Locate the cell with the specified text and output its [x, y] center coordinate. 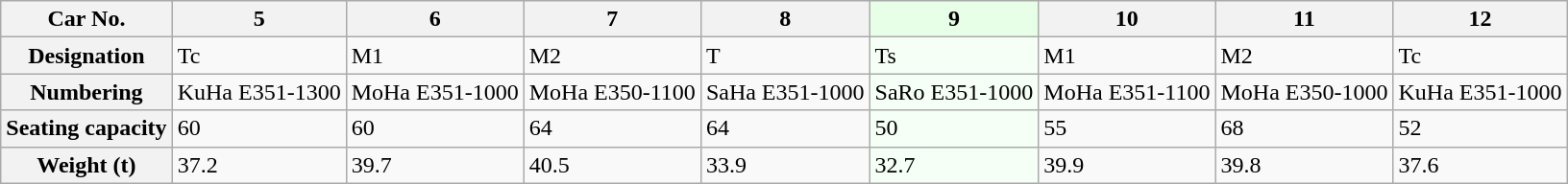
MoHa E351-1100 [1127, 92]
7 [612, 19]
39.7 [434, 165]
KuHa E351-1000 [1480, 92]
MoHa E350-1100 [612, 92]
37.2 [259, 165]
T [785, 56]
40.5 [612, 165]
SaRo E351-1000 [954, 92]
9 [954, 19]
37.6 [1480, 165]
Seating capacity [86, 128]
11 [1305, 19]
33.9 [785, 165]
5 [259, 19]
39.9 [1127, 165]
10 [1127, 19]
50 [954, 128]
68 [1305, 128]
Designation [86, 56]
MoHa E351-1000 [434, 92]
MoHa E350-1000 [1305, 92]
Numbering [86, 92]
39.8 [1305, 165]
KuHa E351-1300 [259, 92]
Weight (t) [86, 165]
Car No. [86, 19]
6 [434, 19]
32.7 [954, 165]
SaHa E351-1000 [785, 92]
52 [1480, 128]
8 [785, 19]
55 [1127, 128]
Ts [954, 56]
12 [1480, 19]
